Extract the (x, y) coordinate from the center of the cell holding the provided text.  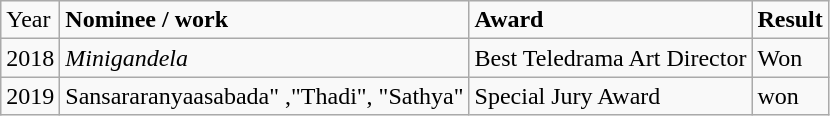
Special Jury Award (610, 96)
won (790, 96)
2018 (30, 58)
Award (610, 20)
2019 (30, 96)
Year (30, 20)
Sansararanyaasabada" ,"Thadi", "Sathya" (264, 96)
Result (790, 20)
Best Teledrama Art Director (610, 58)
Nominee / work (264, 20)
Minigandela (264, 58)
Won (790, 58)
